Search for the cell housing the specified text and yield its [x, y] center coordinate. 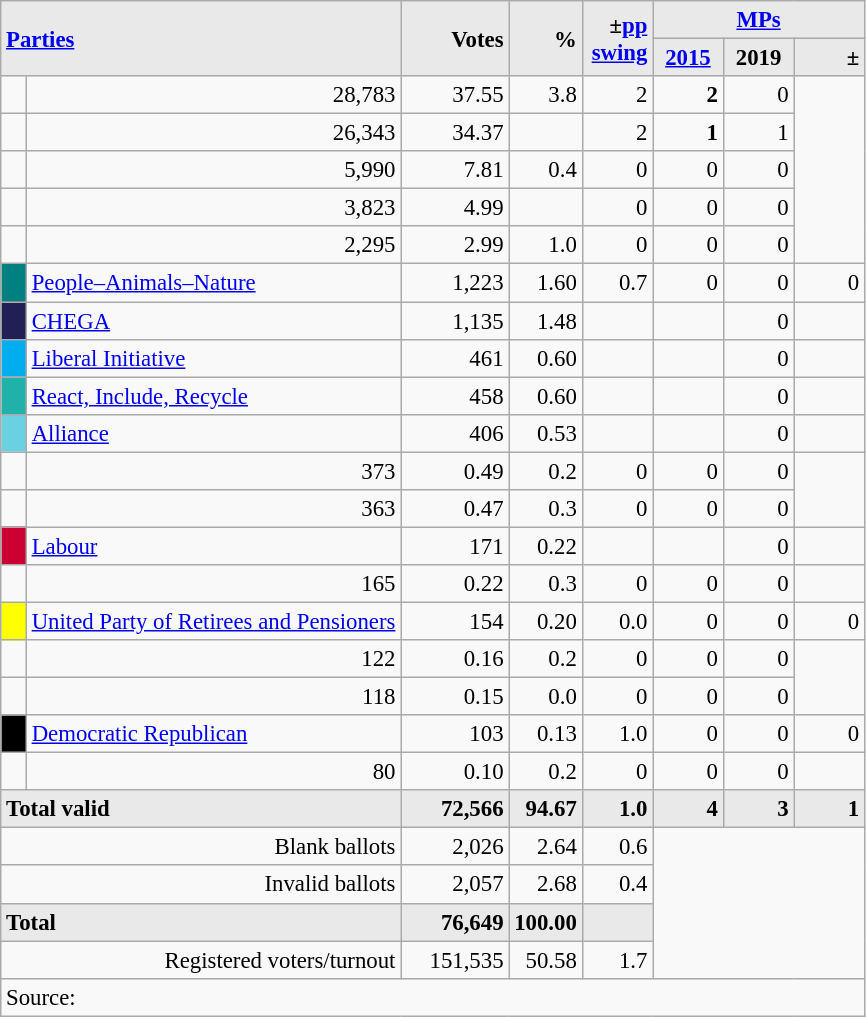
4.99 [455, 208]
Alliance [213, 433]
0.7 [618, 283]
Total [201, 922]
2015 [688, 58]
± [830, 58]
1,223 [455, 283]
2019 [758, 58]
100.00 [546, 922]
0.16 [455, 659]
2.99 [455, 245]
Source: [433, 997]
7.81 [455, 170]
406 [455, 433]
MPs [759, 20]
72,566 [455, 809]
1.60 [546, 283]
2,026 [455, 847]
461 [455, 358]
5,990 [213, 170]
154 [455, 621]
Registered voters/turnout [201, 960]
Total valid [201, 809]
1,135 [455, 321]
165 [213, 584]
34.37 [455, 133]
94.67 [546, 809]
76,649 [455, 922]
151,535 [455, 960]
4 [688, 809]
28,783 [213, 95]
171 [455, 546]
Votes [455, 38]
0.53 [546, 433]
3.8 [546, 95]
0.13 [546, 734]
% [546, 38]
373 [213, 471]
React, Include, Recycle [213, 396]
80 [213, 772]
118 [213, 697]
26,343 [213, 133]
0.6 [618, 847]
0.49 [455, 471]
1.7 [618, 960]
0.47 [455, 509]
2,295 [213, 245]
±pp swing [618, 38]
0.10 [455, 772]
37.55 [455, 95]
Democratic Republican [213, 734]
People–Animals–Nature [213, 283]
122 [213, 659]
103 [455, 734]
363 [213, 509]
Liberal Initiative [213, 358]
0.20 [546, 621]
1.48 [546, 321]
Parties [201, 38]
United Party of Retirees and Pensioners [213, 621]
CHEGA [213, 321]
3 [758, 809]
Blank ballots [201, 847]
0.15 [455, 697]
2.68 [546, 885]
Labour [213, 546]
2,057 [455, 885]
50.58 [546, 960]
3,823 [213, 208]
Invalid ballots [201, 885]
2.64 [546, 847]
458 [455, 396]
